Determine the [X, Y] coordinate at the center of the cell enclosing the given text.  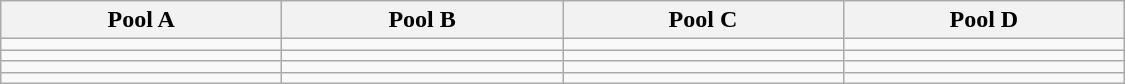
Pool A [142, 20]
Pool D [984, 20]
Pool B [422, 20]
Pool C [702, 20]
